Search for the cell housing the specified text and yield its (x, y) center coordinate. 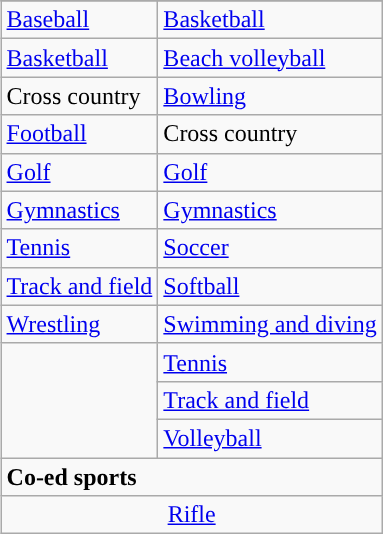
Beach volleyball (270, 58)
Soccer (270, 248)
Wrestling (80, 324)
Co-ed sports (192, 477)
Football (80, 134)
Swimming and diving (270, 324)
Volleyball (270, 438)
Rifle (192, 515)
Bowling (270, 96)
Baseball (80, 20)
Softball (270, 286)
